Scan for the cell matching the given text and deliver its [x, y] coordinate at center. 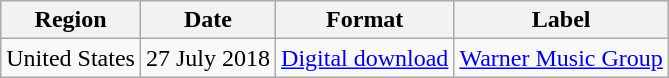
Date [208, 20]
Warner Music Group [561, 58]
Label [561, 20]
Digital download [365, 58]
Region [71, 20]
27 July 2018 [208, 58]
Format [365, 20]
United States [71, 58]
